Extract the (x, y) coordinate from the center of the cell holding the provided text.  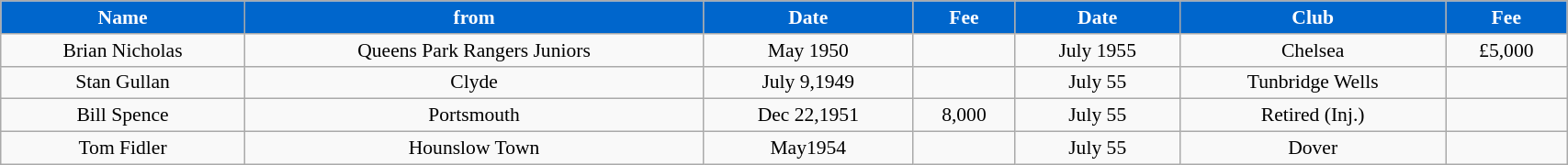
Chelsea (1313, 50)
£5,000 (1506, 50)
Stan Gullan (123, 82)
July 9,1949 (808, 82)
July 1955 (1097, 50)
Clyde (474, 82)
Dover (1313, 148)
Queens Park Rangers Juniors (474, 50)
Retired (Inj.) (1313, 115)
May 1950 (808, 50)
8,000 (964, 115)
May1954 (808, 148)
Hounslow Town (474, 148)
Tom Fidler (123, 148)
Club (1313, 17)
Name (123, 17)
Dec 22,1951 (808, 115)
Tunbridge Wells (1313, 82)
Bill Spence (123, 115)
Portsmouth (474, 115)
from (474, 17)
Brian Nicholas (123, 50)
